Capture the cell that displays the provided text and extract its [x, y] central coordinate. 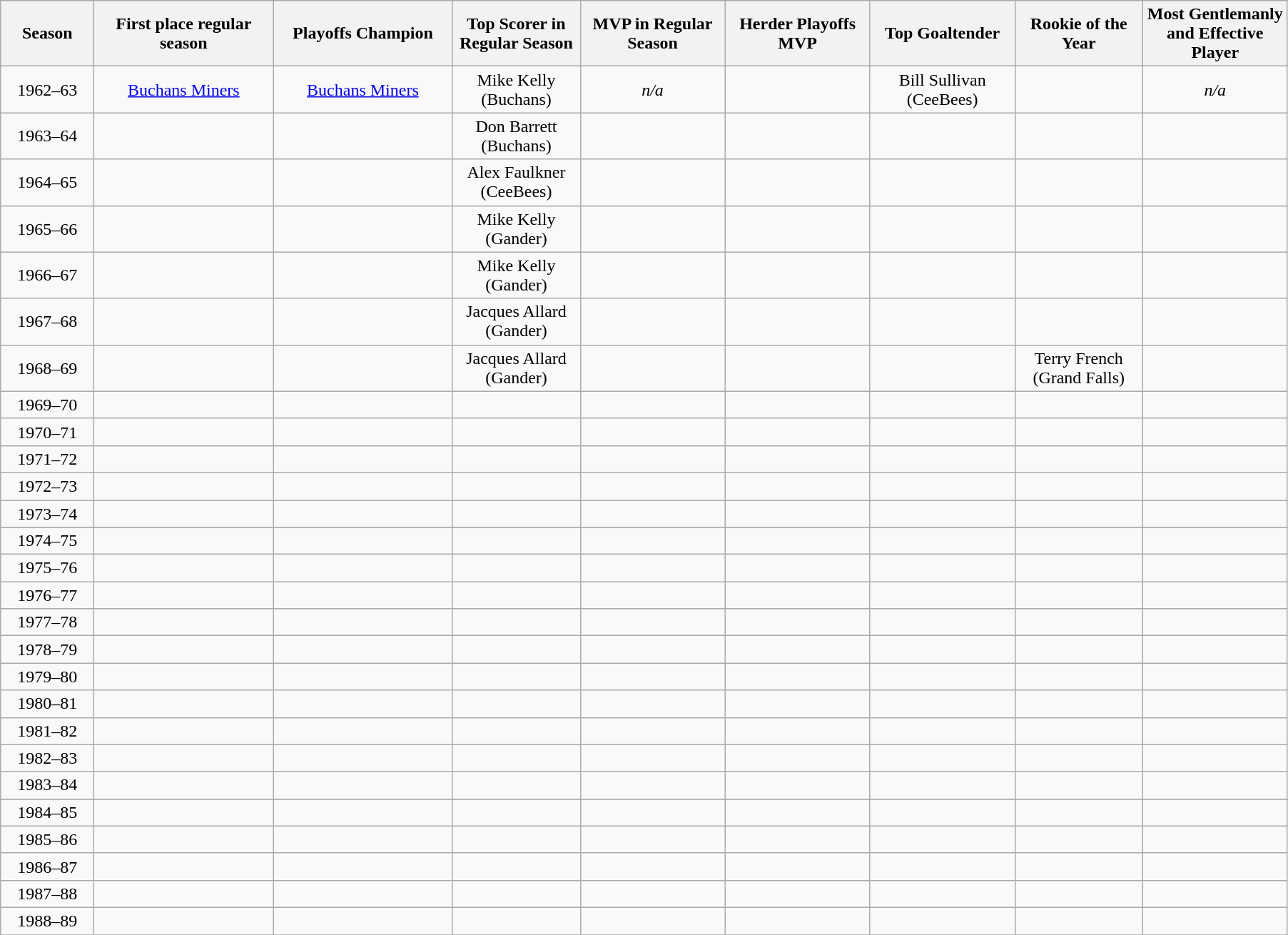
Terry French (Grand Falls) [1079, 368]
Season [47, 34]
Don Barrett (Buchans) [517, 136]
1974–75 [47, 541]
1967–68 [47, 321]
Top Scorer in Regular Season [517, 34]
1985–86 [47, 839]
1964–65 [47, 183]
1977–78 [47, 622]
Herder Playoffs MVP [798, 34]
1978–79 [47, 650]
1983–84 [47, 785]
1963–64 [47, 136]
1969–70 [47, 405]
MVP in Regular Season [652, 34]
1968–69 [47, 368]
1987–88 [47, 894]
1965–66 [47, 228]
1980–81 [47, 704]
1971–72 [47, 459]
Rookie of the Year [1079, 34]
1984–85 [47, 812]
1982–83 [47, 758]
Top Goaltender [942, 34]
1966–67 [47, 276]
Most Gentlemanly and Effective Player [1215, 34]
1979–80 [47, 677]
1962–63 [47, 90]
Bill Sullivan (CeeBees) [942, 90]
1970–71 [47, 432]
Alex Faulkner (CeeBees) [517, 183]
1986–87 [47, 866]
Mike Kelly (Buchans) [517, 90]
Playoffs Champion [362, 34]
1973–74 [47, 513]
1988–89 [47, 921]
1972–73 [47, 486]
1975–76 [47, 568]
1976–77 [47, 595]
First place regular season [184, 34]
1981–82 [47, 731]
